For the text-containing cell, return its midpoint in (X, Y) coordinate format. 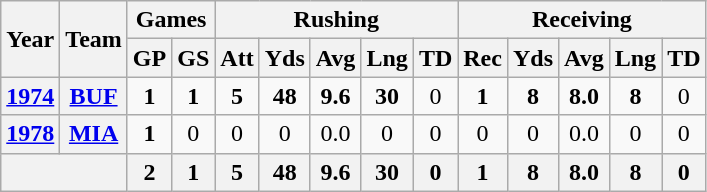
Team (94, 39)
BUF (94, 96)
GS (194, 58)
Rushing (336, 20)
Rec (483, 58)
GP (149, 58)
Year (30, 39)
2 (149, 172)
1974 (30, 96)
1978 (30, 134)
Games (170, 20)
Att (237, 58)
Receiving (582, 20)
MIA (94, 134)
